Search for the cell housing the specified text and yield its [x, y] center coordinate. 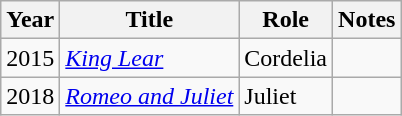
Notes [367, 20]
Cordelia [286, 58]
Role [286, 20]
2015 [30, 58]
Juliet [286, 96]
Year [30, 20]
Title [150, 20]
Romeo and Juliet [150, 96]
King Lear [150, 58]
2018 [30, 96]
